Scan for the cell matching the given text and deliver its (x, y) coordinate at center. 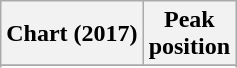
Chart (2017) (72, 34)
Peakposition (189, 34)
